Detect which cell encompasses the target text, then output its (X, Y) center coordinate. 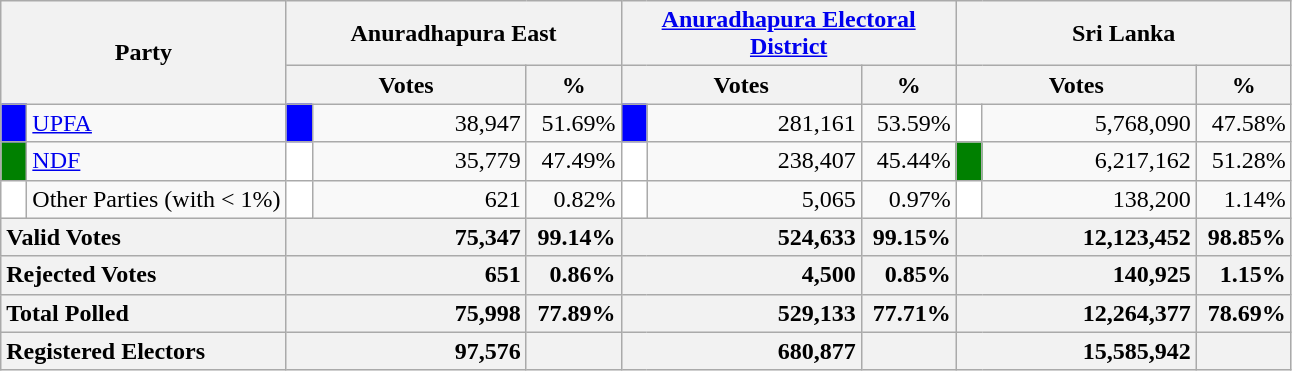
98.85% (1244, 237)
Total Polled (144, 313)
UPFA (156, 123)
Valid Votes (144, 237)
138,200 (1089, 199)
77.71% (908, 313)
75,347 (406, 237)
140,925 (1076, 275)
Sri Lanka (1124, 34)
1.14% (1244, 199)
38,947 (419, 123)
238,407 (754, 161)
Anuradhapura East (454, 34)
78.69% (1244, 313)
51.69% (574, 123)
12,264,377 (1076, 313)
5,065 (754, 199)
45.44% (908, 161)
281,161 (754, 123)
47.58% (1244, 123)
6,217,162 (1089, 161)
75,998 (406, 313)
53.59% (908, 123)
Party (144, 52)
99.15% (908, 237)
680,877 (741, 351)
621 (419, 199)
15,585,942 (1076, 351)
77.89% (574, 313)
99.14% (574, 237)
35,779 (419, 161)
Other Parties (with < 1%) (156, 199)
Rejected Votes (144, 275)
4,500 (741, 275)
47.49% (574, 161)
0.97% (908, 199)
5,768,090 (1089, 123)
51.28% (1244, 161)
Anuradhapura Electoral District (788, 34)
97,576 (406, 351)
0.82% (574, 199)
0.86% (574, 275)
NDF (156, 161)
524,633 (741, 237)
12,123,452 (1076, 237)
651 (406, 275)
Registered Electors (144, 351)
0.85% (908, 275)
529,133 (741, 313)
1.15% (1244, 275)
